Extract the (x, y) coordinate from the center of the cell holding the provided text.  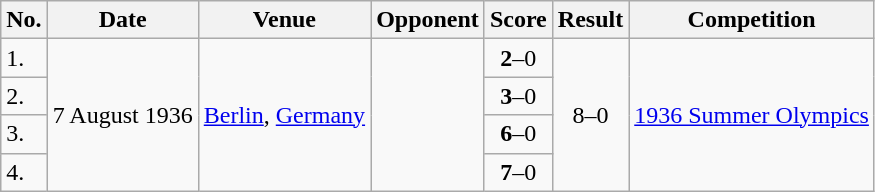
3–0 (518, 96)
No. (24, 20)
1. (24, 58)
Score (518, 20)
6–0 (518, 134)
Competition (752, 20)
2–0 (518, 58)
8–0 (590, 115)
7 August 1936 (122, 115)
Date (122, 20)
Opponent (428, 20)
Berlin, Germany (284, 115)
3. (24, 134)
1936 Summer Olympics (752, 115)
7–0 (518, 172)
Venue (284, 20)
2. (24, 96)
Result (590, 20)
4. (24, 172)
